Search for the cell housing the specified text and yield its (x, y) center coordinate. 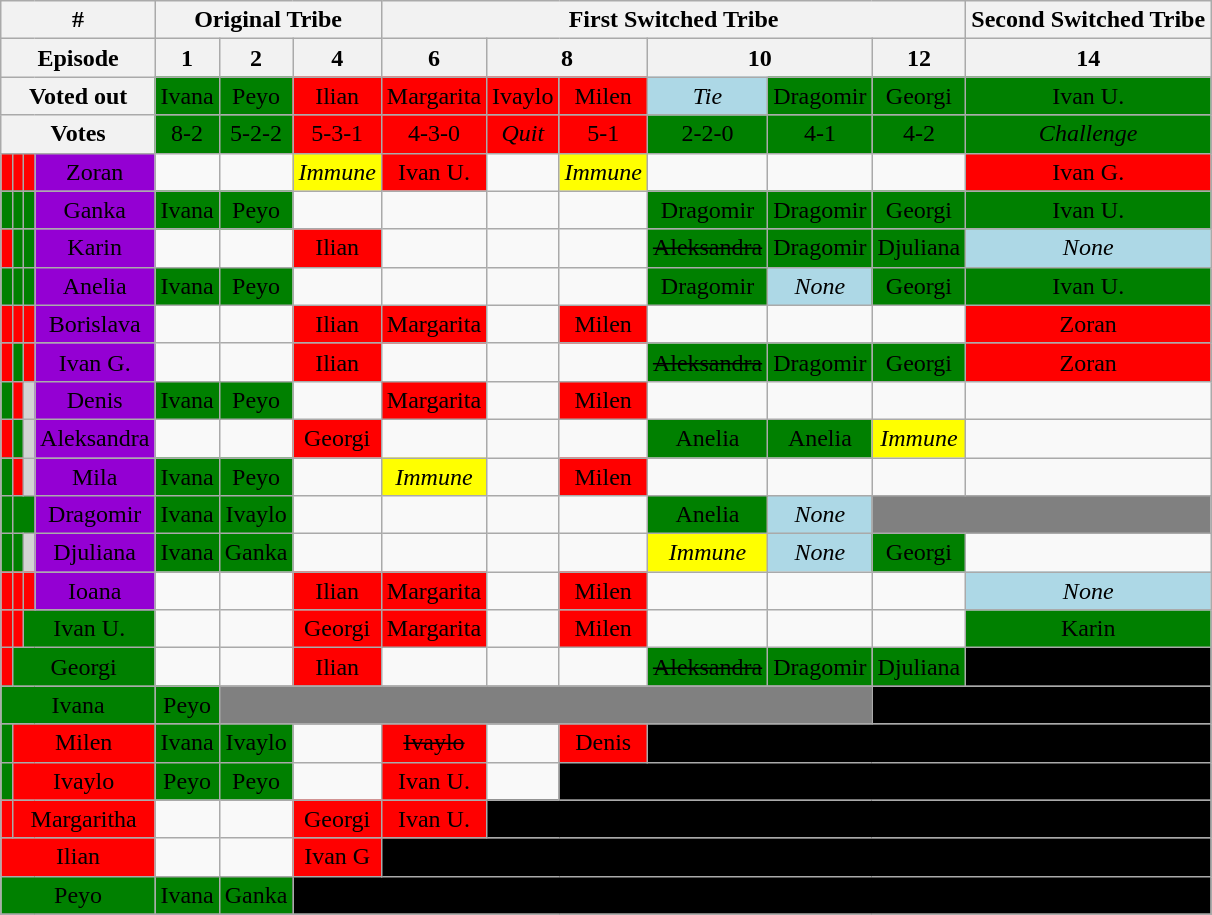
First Switched Tribe (673, 20)
Mila (95, 477)
Original Tribe (268, 20)
Ioana (95, 591)
4-2 (919, 134)
Borislava (95, 324)
14 (1088, 58)
2-2-0 (707, 134)
Quit (523, 134)
4-3-0 (434, 134)
Tie (707, 96)
8 (568, 58)
5-2-2 (256, 134)
12 (919, 58)
Challenge (1088, 134)
10 (760, 58)
# (78, 20)
Votes (78, 134)
Episode (78, 58)
4-1 (820, 134)
2 (256, 58)
1 (187, 58)
Voted out (78, 96)
8-2 (187, 134)
5-1 (603, 134)
5-3-1 (337, 134)
6 (434, 58)
Second Switched Tribe (1088, 20)
Margaritha (83, 819)
4 (337, 58)
Ivan G (337, 857)
